Capture the cell that displays the provided text and extract its [X, Y] central coordinate. 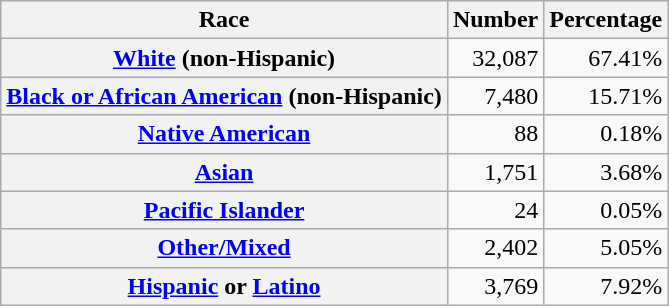
5.05% [606, 248]
Black or African American (non-Hispanic) [224, 96]
32,087 [495, 58]
Percentage [606, 20]
3.68% [606, 172]
0.05% [606, 210]
1,751 [495, 172]
Asian [224, 172]
Other/Mixed [224, 248]
88 [495, 134]
7.92% [606, 286]
Native American [224, 134]
24 [495, 210]
0.18% [606, 134]
15.71% [606, 96]
Hispanic or Latino [224, 286]
Race [224, 20]
Pacific Islander [224, 210]
3,769 [495, 286]
White (non-Hispanic) [224, 58]
2,402 [495, 248]
67.41% [606, 58]
7,480 [495, 96]
Number [495, 20]
